Locate the cell with the specified text and output its (x, y) center coordinate. 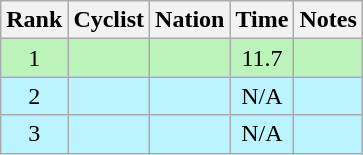
2 (34, 96)
3 (34, 134)
Rank (34, 20)
Cyclist (109, 20)
Nation (190, 20)
1 (34, 58)
Time (262, 20)
11.7 (262, 58)
Notes (328, 20)
